Determine the (x, y) coordinate at the center of the cell enclosing the given text.  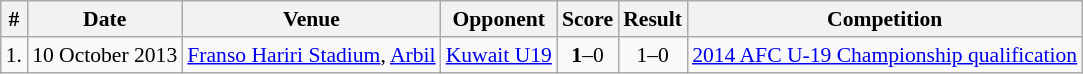
1. (14, 55)
Competition (884, 19)
Result (652, 19)
Kuwait U19 (499, 55)
Venue (311, 19)
2014 AFC U-19 Championship qualification (884, 55)
# (14, 19)
Score (588, 19)
10 October 2013 (104, 55)
Opponent (499, 19)
Date (104, 19)
Franso Hariri Stadium, Arbil (311, 55)
